Provide the (x, y) coordinate of the cell's center where the given text is located.  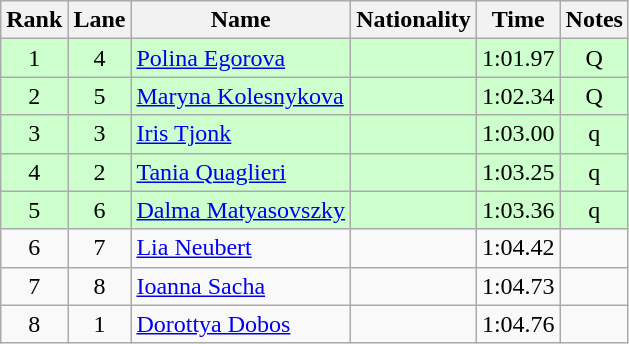
Polina Egorova (241, 58)
Maryna Kolesnykova (241, 96)
Lia Neubert (241, 248)
Iris Tjonk (241, 134)
Rank (34, 20)
Dalma Matyasovszky (241, 210)
1:01.97 (518, 58)
Time (518, 20)
Dorottya Dobos (241, 324)
1:03.36 (518, 210)
Lane (100, 20)
1:02.34 (518, 96)
1:04.76 (518, 324)
1:04.73 (518, 286)
Ioanna Sacha (241, 286)
Tania Quaglieri (241, 172)
Name (241, 20)
Nationality (414, 20)
1:03.25 (518, 172)
1:04.42 (518, 248)
Notes (594, 20)
1:03.00 (518, 134)
